Determine the (X, Y) coordinate at the center of the cell enclosing the given text.  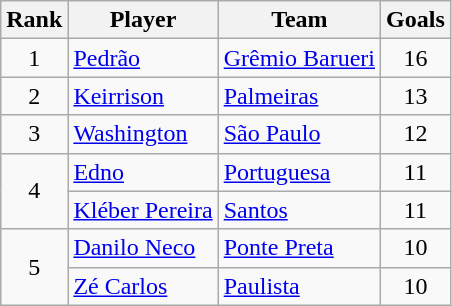
1 (34, 58)
Danilo Neco (143, 248)
3 (34, 134)
Washington (143, 134)
5 (34, 267)
Pedrão (143, 58)
Portuguesa (299, 172)
São Paulo (299, 134)
Paulista (299, 286)
Team (299, 20)
Kléber Pereira (143, 210)
Santos (299, 210)
Rank (34, 20)
12 (416, 134)
13 (416, 96)
Edno (143, 172)
Zé Carlos (143, 286)
Grêmio Barueri (299, 58)
Keirrison (143, 96)
Ponte Preta (299, 248)
4 (34, 191)
2 (34, 96)
Goals (416, 20)
Palmeiras (299, 96)
16 (416, 58)
Player (143, 20)
